Return (X, Y) of the center of cell containing provided text 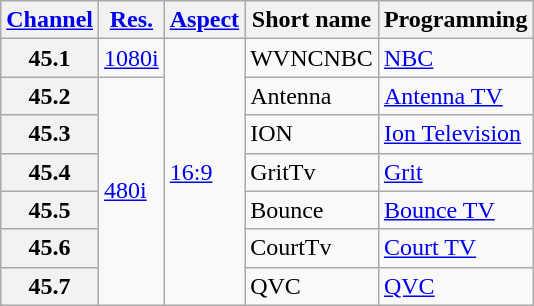
Programming (456, 20)
45.2 (50, 96)
45.4 (50, 172)
CourtTv (312, 248)
Res. (132, 20)
Aspect (204, 20)
NBC (456, 58)
Grit (456, 172)
45.5 (50, 210)
Antenna (312, 96)
WVNCNBC (312, 58)
Ion Television (456, 134)
45.7 (50, 286)
Court TV (456, 248)
Bounce TV (456, 210)
Antenna TV (456, 96)
Channel (50, 20)
45.3 (50, 134)
45.6 (50, 248)
GritTv (312, 172)
480i (132, 191)
16:9 (204, 172)
Short name (312, 20)
1080i (132, 58)
Bounce (312, 210)
45.1 (50, 58)
ION (312, 134)
